Return (x, y) of the center of cell containing provided text 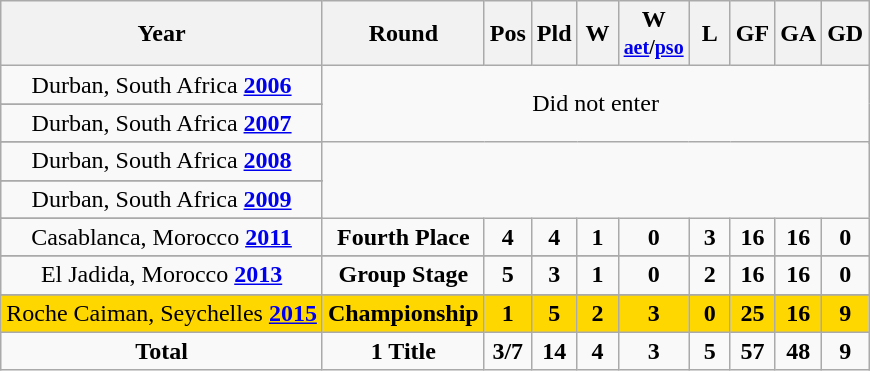
Championship (403, 313)
Durban, South Africa 2009 (162, 199)
25 (752, 313)
Casablanca, Morocco 2011 (162, 237)
Roche Caiman, Seychelles 2015 (162, 313)
3/7 (508, 351)
Durban, South Africa 2006 (162, 85)
Total (162, 351)
57 (752, 351)
W (598, 34)
Durban, South Africa 2008 (162, 161)
14 (554, 351)
Group Stage (403, 275)
GD (846, 34)
Did not enter (595, 104)
Durban, South Africa 2007 (162, 123)
48 (798, 351)
Year (162, 34)
El Jadida, Morocco 2013 (162, 275)
1 Title (403, 351)
Round (403, 34)
L (710, 34)
GA (798, 34)
Fourth Place (403, 237)
Waet/pso (654, 34)
Pos (508, 34)
Pld (554, 34)
GF (752, 34)
